From the cell containing the given text, extract its center point as (x, y) coordinate. 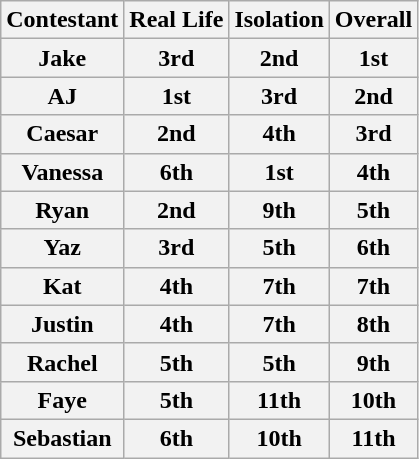
Yaz (62, 248)
Real Life (176, 20)
Kat (62, 286)
Overall (373, 20)
Ryan (62, 210)
Justin (62, 324)
Contestant (62, 20)
Isolation (279, 20)
Faye (62, 400)
Rachel (62, 362)
AJ (62, 96)
Sebastian (62, 438)
8th (373, 324)
Jake (62, 58)
Vanessa (62, 172)
Caesar (62, 134)
